Pinpoint the cell where the given text exists, returning its (X, Y) midpoint coordinate. 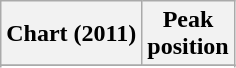
Peakposition (188, 34)
Chart (2011) (72, 34)
